Pinpoint the cell where the given text exists, returning its [X, Y] midpoint coordinate. 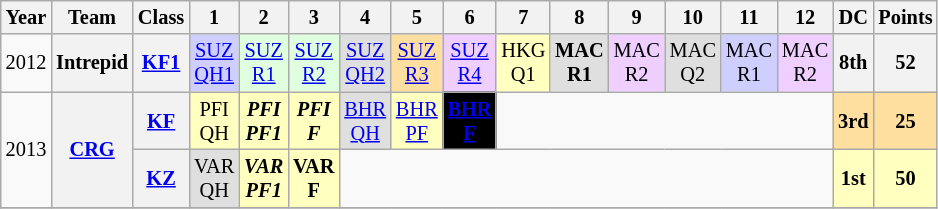
BHRF [470, 121]
11 [749, 17]
SUZR2 [314, 63]
Points [905, 17]
SUZR4 [470, 63]
2 [264, 17]
BHRPF [417, 121]
PFIPF1 [264, 121]
KZ [161, 178]
12 [805, 17]
VARF [314, 178]
8th [853, 63]
25 [905, 121]
2013 [26, 150]
KF [161, 121]
VARPF1 [264, 178]
HKGQ1 [523, 63]
10 [693, 17]
4 [365, 17]
SUZR1 [264, 63]
7 [523, 17]
CRG [92, 150]
1st [853, 178]
Year [26, 17]
VARQH [214, 178]
SUZR3 [417, 63]
DC [853, 17]
50 [905, 178]
2012 [26, 63]
8 [579, 17]
1 [214, 17]
MACQ2 [693, 63]
52 [905, 63]
3 [314, 17]
3rd [853, 121]
KF1 [161, 63]
9 [637, 17]
6 [470, 17]
Intrepid [92, 63]
5 [417, 17]
SUZQH1 [214, 63]
Class [161, 17]
BHRQH [365, 121]
PFIF [314, 121]
SUZQH2 [365, 63]
Team [92, 17]
PFIQH [214, 121]
